Capture the cell that displays the provided text and extract its (X, Y) central coordinate. 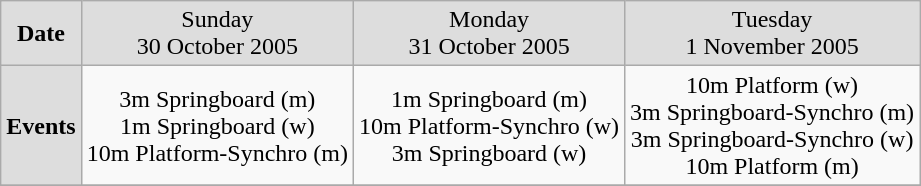
Monday 31 October 2005 (490, 34)
Sunday 30 October 2005 (217, 34)
Events (41, 126)
Date (41, 34)
Tuesday 1 November 2005 (772, 34)
3m Springboard (m) 1m Springboard (w) 10m Platform-Synchro (m) (217, 126)
10m Platform (w) 3m Springboard-Synchro (m) 3m Springboard-Synchro (w) 10m Platform (m) (772, 126)
1m Springboard (m) 10m Platform-Synchro (w) 3m Springboard (w) (490, 126)
